Detect which cell encompasses the target text, then output its [X, Y] center coordinate. 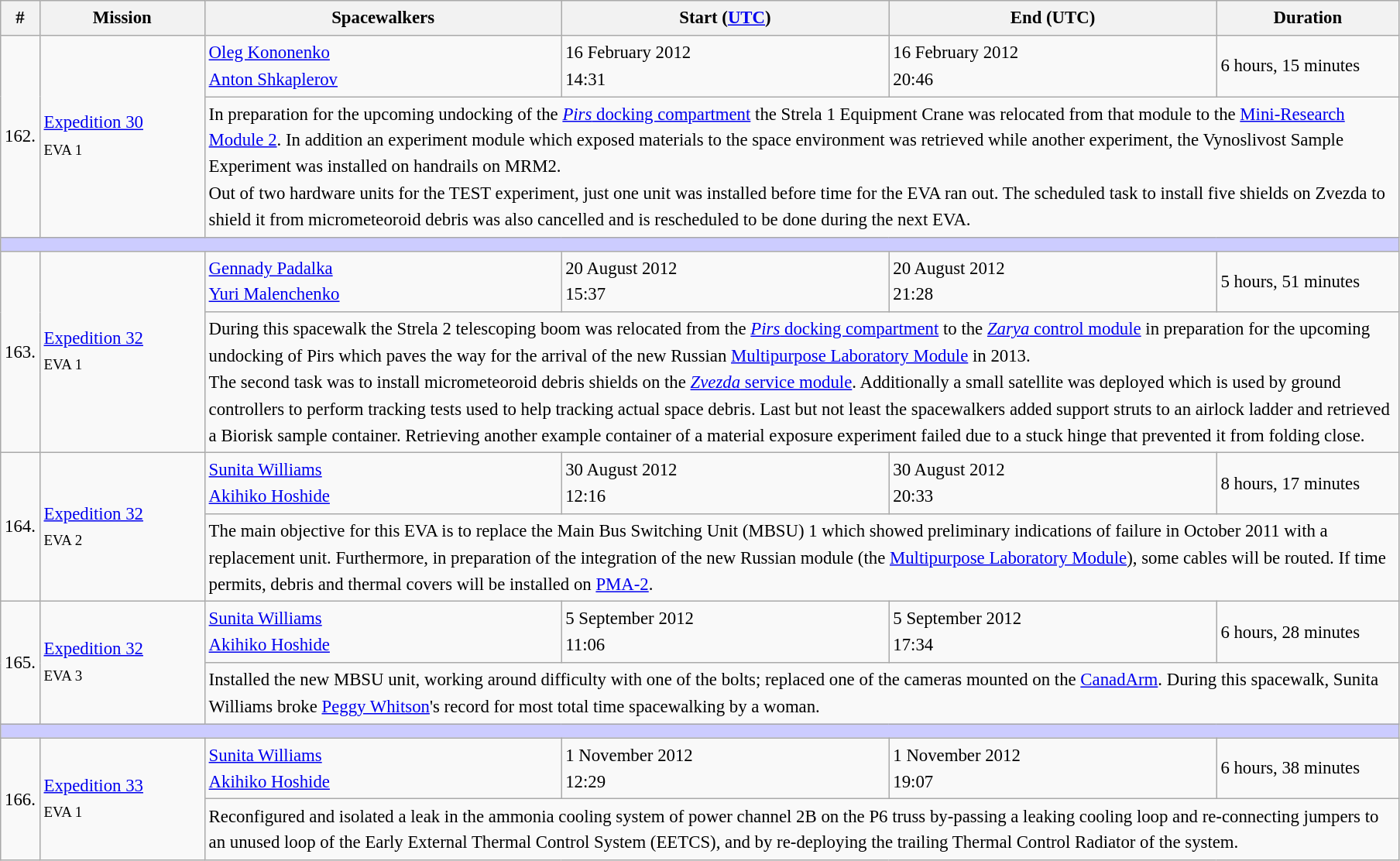
30 August 201220:33 [1053, 483]
Expedition 32EVA 2 [122, 527]
5 hours, 51 minutes [1308, 282]
5 September 201211:06 [725, 632]
Start (UTC) [725, 19]
20 August 201215:37 [725, 282]
20 August 201221:28 [1053, 282]
Expedition 30EVA 1 [122, 136]
Expedition 32EVA 3 [122, 663]
164. [20, 527]
162. [20, 136]
Duration [1308, 19]
30 August 201212:16 [725, 483]
16 February 201220:46 [1053, 67]
Expedition 32EVA 1 [122, 352]
6 hours, 38 minutes [1308, 768]
# [20, 19]
165. [20, 663]
Oleg Kononenko Anton Shkaplerov [383, 67]
1 November 201212:29 [725, 768]
Spacewalkers [383, 19]
8 hours, 17 minutes [1308, 483]
6 hours, 15 minutes [1308, 67]
End (UTC) [1053, 19]
163. [20, 352]
16 February 201214:31 [725, 67]
Gennady Padalka Yuri Malenchenko [383, 282]
166. [20, 799]
6 hours, 28 minutes [1308, 632]
Expedition 33EVA 1 [122, 799]
5 September 201217:34 [1053, 632]
Mission [122, 19]
1 November 201219:07 [1053, 768]
